Search for the cell housing the specified text and yield its [x, y] center coordinate. 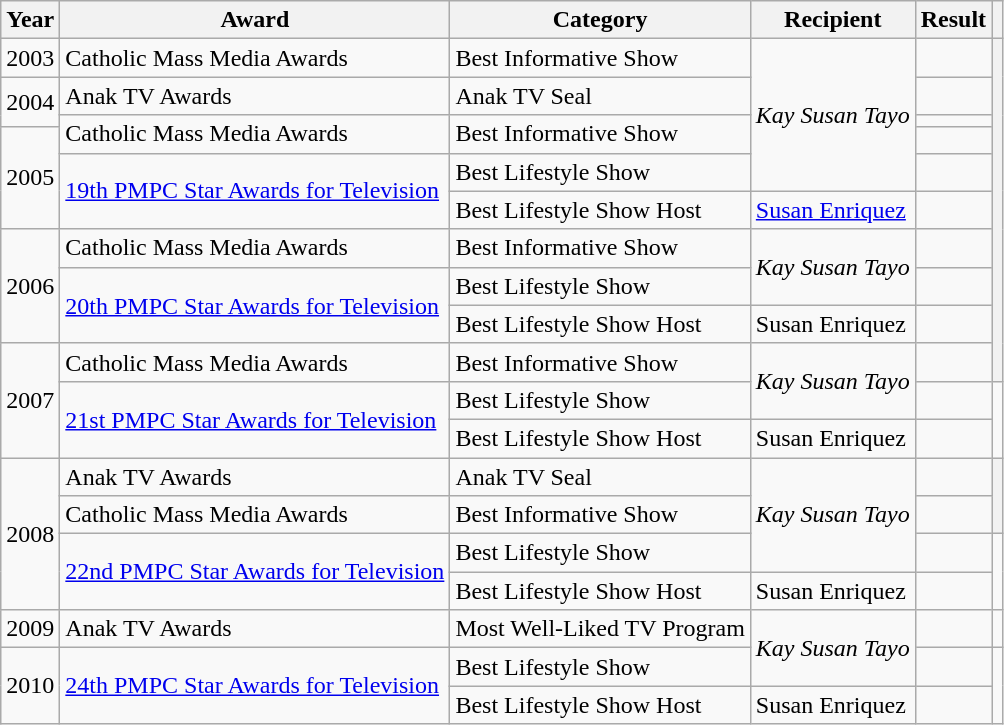
Category [600, 20]
24th PMPC Star Awards for Television [255, 686]
2008 [30, 534]
2010 [30, 686]
2009 [30, 629]
2006 [30, 286]
22nd PMPC Star Awards for Television [255, 572]
2005 [30, 178]
2004 [30, 102]
20th PMPC Star Awards for Television [255, 305]
2007 [30, 400]
Recipient [832, 20]
Year [30, 20]
2003 [30, 58]
21st PMPC Star Awards for Television [255, 419]
Result [953, 20]
Award [255, 20]
19th PMPC Star Awards for Television [255, 191]
Most Well-Liked TV Program [600, 629]
